Output the [X, Y] coordinate of the center of the cell containing the given text.  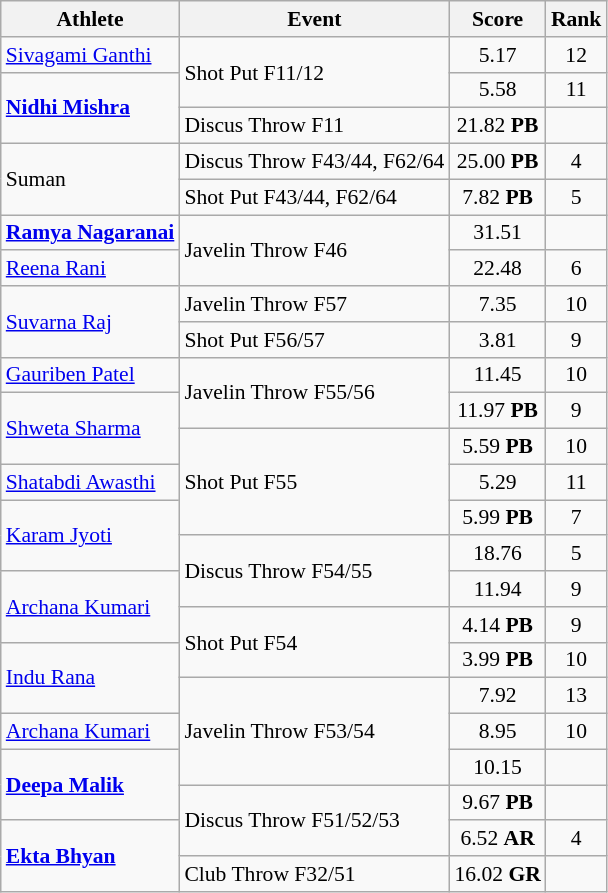
5.17 [497, 55]
Gauriben Patel [90, 375]
Shatabdi Awasthi [90, 482]
Ekta Bhyan [90, 856]
21.82 PB [497, 126]
Javelin Throw F53/54 [314, 732]
Shot Put F56/57 [314, 340]
18.76 [497, 554]
Shweta Sharma [90, 428]
Sivagami Ganthi [90, 55]
16.02 GR [497, 874]
11.97 PB [497, 411]
Indu Rana [90, 678]
Discus Throw F51/52/53 [314, 820]
Javelin Throw F57 [314, 304]
5.99 PB [497, 518]
7.82 PB [497, 197]
Reena Rani [90, 269]
5.29 [497, 482]
11.94 [497, 589]
5.58 [497, 90]
10.15 [497, 767]
5.59 PB [497, 447]
Shot Put F55 [314, 482]
25.00 PB [497, 162]
31.51 [497, 233]
8.95 [497, 732]
Javelin Throw F46 [314, 250]
Discus Throw F43/44, F62/64 [314, 162]
Score [497, 19]
Ramya Nagaranai [90, 233]
Karam Jyoti [90, 536]
7.92 [497, 696]
Shot Put F43/44, F62/64 [314, 197]
6 [576, 269]
Shot Put F11/12 [314, 72]
Suman [90, 180]
3.99 PB [497, 660]
Javelin Throw F55/56 [314, 392]
Discus Throw F11 [314, 126]
4.14 PB [497, 625]
Rank [576, 19]
7 [576, 518]
Deepa Malik [90, 784]
Shot Put F54 [314, 642]
3.81 [497, 340]
12 [576, 55]
Athlete [90, 19]
13 [576, 696]
22.48 [497, 269]
Event [314, 19]
Suvarna Raj [90, 322]
6.52 AR [497, 839]
Club Throw F32/51 [314, 874]
11.45 [497, 375]
Discus Throw F54/55 [314, 572]
Nidhi Mishra [90, 108]
9.67 PB [497, 803]
7.35 [497, 304]
